Identify which cell holds the provided text, then report its (x, y) central coordinate. 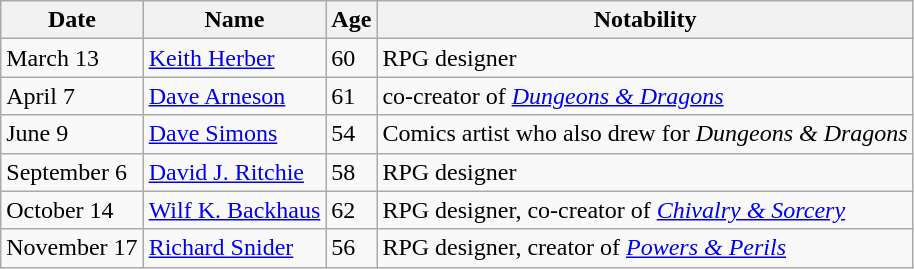
58 (352, 172)
Comics artist who also drew for Dungeons & Dragons (645, 134)
Age (352, 20)
April 7 (72, 96)
62 (352, 210)
Dave Simons (234, 134)
Name (234, 20)
RPG designer, creator of Powers & Perils (645, 248)
RPG designer, co-creator of Chivalry & Sorcery (645, 210)
October 14 (72, 210)
co-creator of Dungeons & Dragons (645, 96)
Date (72, 20)
Wilf K. Backhaus (234, 210)
September 6 (72, 172)
Richard Snider (234, 248)
54 (352, 134)
Keith Herber (234, 58)
60 (352, 58)
56 (352, 248)
David J. Ritchie (234, 172)
Dave Arneson (234, 96)
Notability (645, 20)
March 13 (72, 58)
61 (352, 96)
June 9 (72, 134)
November 17 (72, 248)
